Return the [x, y] coordinate for the center point of the cell that contains the specified text.  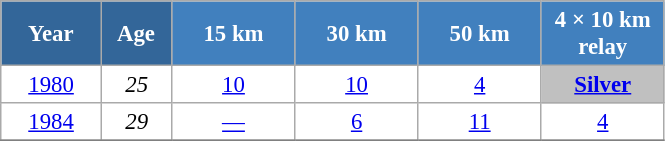
15 km [234, 34]
30 km [356, 34]
11 [480, 122]
6 [356, 122]
Age [136, 34]
25 [136, 85]
1984 [52, 122]
1980 [52, 85]
50 km [480, 34]
— [234, 122]
4 × 10 km relay [602, 34]
29 [136, 122]
Year [52, 34]
Silver [602, 85]
